From the cell containing the given text, extract its center point as [X, Y] coordinate. 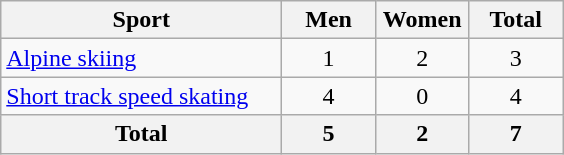
Women [422, 20]
1 [329, 58]
Men [329, 20]
5 [329, 134]
Alpine skiing [142, 58]
3 [516, 58]
7 [516, 134]
Sport [142, 20]
0 [422, 96]
Short track speed skating [142, 96]
